Scan for the cell matching the given text and deliver its (x, y) coordinate at center. 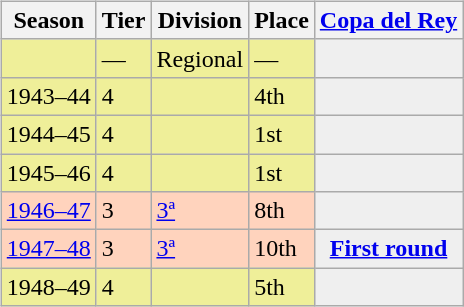
5th (282, 287)
4th (282, 96)
1945–46 (48, 173)
Tier (124, 20)
Division (200, 20)
First round (388, 249)
Season (48, 20)
1944–45 (48, 134)
1946–47 (48, 211)
Regional (200, 58)
Place (282, 20)
1947–48 (48, 249)
8th (282, 211)
Copa del Rey (388, 20)
10th (282, 249)
1943–44 (48, 96)
1948–49 (48, 287)
